For the text-containing cell, return its midpoint in (x, y) coordinate format. 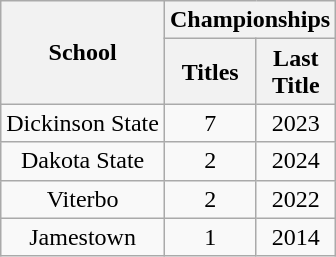
LastTitle (296, 72)
Jamestown (83, 237)
2024 (296, 161)
Dakota State (83, 161)
2022 (296, 199)
1 (210, 237)
7 (210, 123)
Titles (210, 72)
Championships (250, 20)
2023 (296, 123)
Viterbo (83, 199)
School (83, 52)
Dickinson State (83, 123)
2014 (296, 237)
